Output the (X, Y) coordinate of the center of the cell containing the given text.  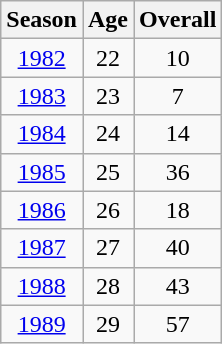
10 (178, 58)
28 (108, 286)
1986 (42, 210)
29 (108, 324)
1982 (42, 58)
18 (178, 210)
1989 (42, 324)
24 (108, 134)
23 (108, 96)
1987 (42, 248)
26 (108, 210)
40 (178, 248)
27 (108, 248)
1988 (42, 286)
22 (108, 58)
14 (178, 134)
36 (178, 172)
Season (42, 20)
1984 (42, 134)
1985 (42, 172)
Overall (178, 20)
57 (178, 324)
43 (178, 286)
7 (178, 96)
25 (108, 172)
Age (108, 20)
1983 (42, 96)
